Extract the (x, y) coordinate from the center of the cell holding the provided text.  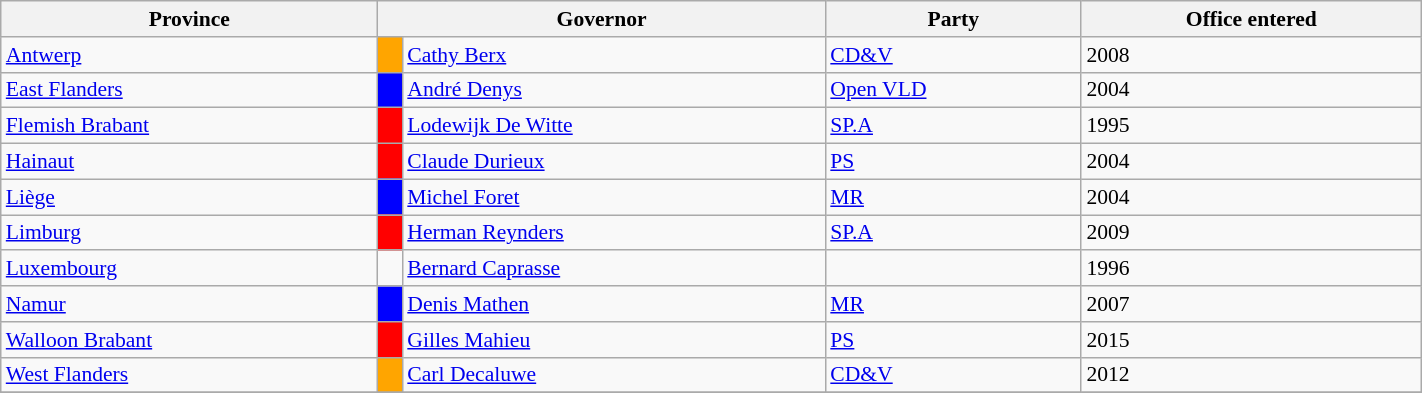
2012 (1251, 375)
Governor (602, 19)
Walloon Brabant (190, 340)
Flemish Brabant (190, 126)
2009 (1251, 233)
West Flanders (190, 375)
Liège (190, 197)
1995 (1251, 126)
2008 (1251, 55)
1996 (1251, 269)
Cathy Berx (614, 55)
Carl Decaluwe (614, 375)
Office entered (1251, 19)
Hainaut (190, 162)
Limburg (190, 233)
Open VLD (953, 90)
Herman Reynders (614, 233)
André Denys (614, 90)
2007 (1251, 304)
Michel Foret (614, 197)
Lodewijk De Witte (614, 126)
Gilles Mahieu (614, 340)
Namur (190, 304)
Denis Mathen (614, 304)
East Flanders (190, 90)
Luxembourg (190, 269)
Antwerp (190, 55)
Province (190, 19)
Bernard Caprasse (614, 269)
Claude Durieux (614, 162)
Party (953, 19)
2015 (1251, 340)
